Provide the [x, y] coordinate of the cell's center where the given text is located.  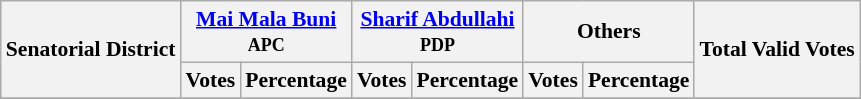
Mai Mala BuniAPC [266, 32]
Others [608, 32]
Sharif AbdullahiPDP [438, 32]
Total Valid Votes [776, 50]
Senatorial District [91, 50]
